Provide the [X, Y] coordinate of the cell's center where the given text is located.  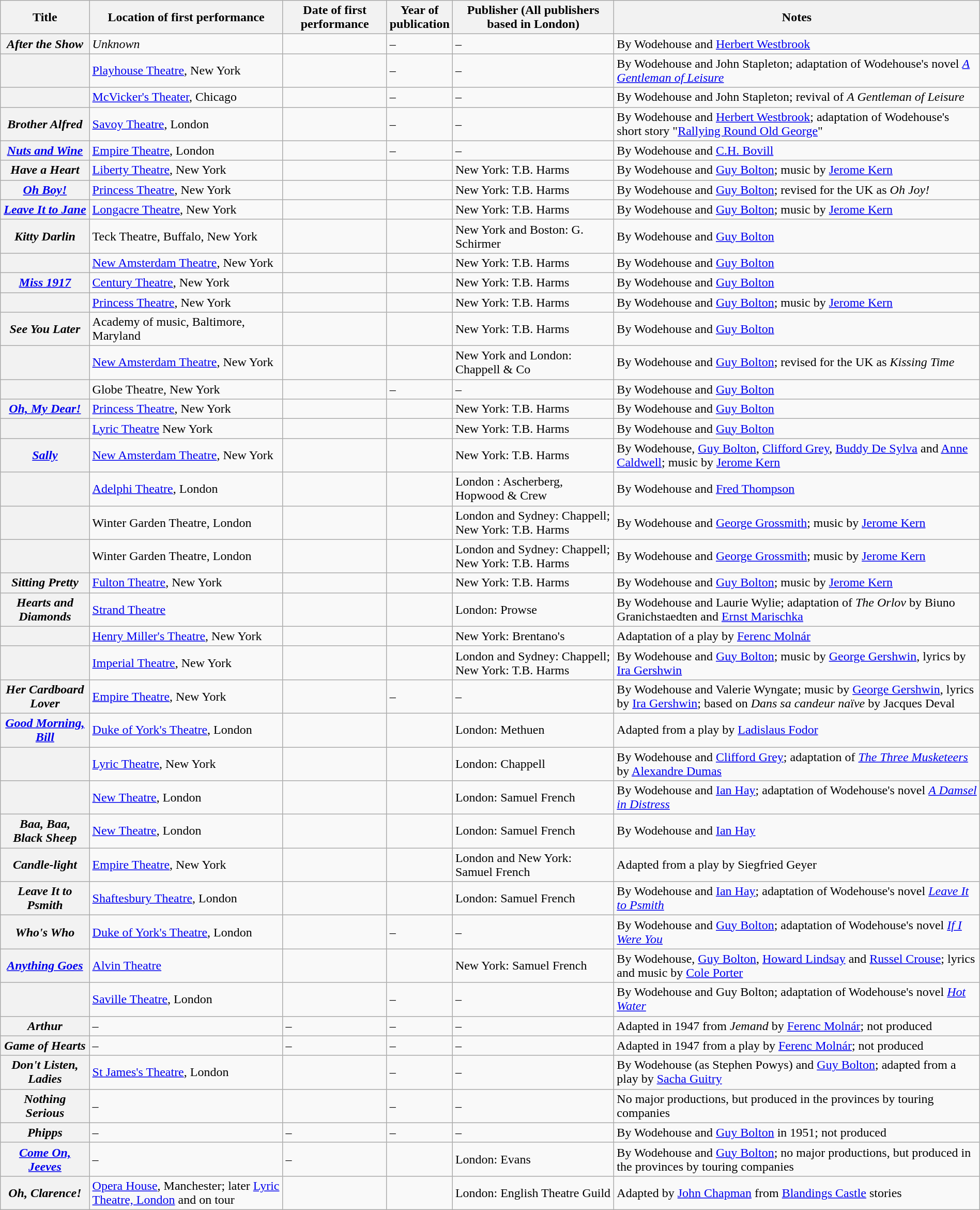
London : Ascherberg, Hopwood & Crew [533, 489]
Longacre Theatre, New York [186, 209]
By Wodehouse and Guy Bolton; adaptation of Wodehouse's novel If I Were You [797, 932]
Her Cardboard Lover [45, 696]
Lyric Theatre, New York [186, 763]
By Wodehouse and Ian Hay; adaptation of Wodehouse's novel Leave It to Psmith [797, 899]
By Wodehouse and Clifford Grey; adaptation of The Three Musketeers by Alexandre Dumas [797, 763]
New York: Brentano's [533, 636]
New York: Samuel French [533, 966]
Date of first performance [335, 18]
Publisher (All publishers based in London) [533, 18]
Teck Theatre, Buffalo, New York [186, 236]
By Wodehouse and Herbert Westbrook; adaptation of Wodehouse's short story "Rallying Round Old George" [797, 124]
By Wodehouse and Ian Hay; adaptation of Wodehouse's novel A Damsel in Distress [797, 797]
London: Evans [533, 1159]
Playhouse Theatre, New York [186, 70]
Leave It to Jane [45, 209]
By Wodehouse (as Stephen Powys) and Guy Bolton; adapted from a play by Sacha Guitry [797, 1072]
London: English Theatre Guild [533, 1192]
Candle-light [45, 865]
Adapted in 1947 from a play by Ferenc Molnár; not produced [797, 1046]
Have a Heart [45, 170]
Century Theatre, New York [186, 282]
By Wodehouse and Fred Thompson [797, 489]
Location of first performance [186, 18]
New York and Boston: G. Schirmer [533, 236]
No major productions, but produced in the provinces by touring companies [797, 1106]
London: Prowse [533, 609]
Opera House, Manchester; later Lyric Theatre, London and on tour [186, 1192]
By Wodehouse and Guy Bolton; revised for the UK as Kissing Time [797, 363]
By Wodehouse, Guy Bolton, Howard Lindsay and Russel Crouse; lyrics and music by Cole Porter [797, 966]
Hearts and Diamonds [45, 609]
See You Later [45, 329]
By Wodehouse and C.H. Bovill [797, 150]
Oh, My Dear! [45, 409]
Lyric Theatre New York [186, 429]
Empire Theatre, London [186, 150]
Phipps [45, 1132]
Adelphi Theatre, London [186, 489]
By Wodehouse and Guy Bolton; no major productions, but produced in the provinces by touring companies [797, 1159]
By Wodehouse and Ian Hay [797, 831]
Nuts and Wine [45, 150]
By Wodehouse and Herbert Westbrook [797, 44]
Nothing Serious [45, 1106]
Adapted in 1947 from Jemand by Ferenc Molnár; not produced [797, 1026]
Globe Theatre, New York [186, 389]
Strand Theatre [186, 609]
Henry Miller's Theatre, New York [186, 636]
After the Show [45, 44]
By Wodehouse and Laurie Wylie; adaptation of The Orlov by Biuno Granichstaedten and Ernst Marischka [797, 609]
New York and London: Chappell & Co [533, 363]
Adaptation of a play by Ferenc Molnár [797, 636]
Leave It to Psmith [45, 899]
Oh Boy! [45, 190]
Anything Goes [45, 966]
Adapted by John Chapman from Blandings Castle stories [797, 1192]
Year ofpublication [420, 18]
By Wodehouse, Guy Bolton, Clifford Grey, Buddy De Sylva and Anne Caldwell; music by Jerome Kern [797, 455]
London: Chappell [533, 763]
Academy of music, Baltimore, Maryland [186, 329]
Sitting Pretty [45, 583]
By Wodehouse and Valerie Wyngate; music by George Gershwin, lyrics by Ira Gershwin; based on Dans sa candeur naïve by Jacques Deval [797, 696]
Adapted from a play by Ladislaus Fodor [797, 730]
By Wodehouse and John Stapleton; revival of A Gentleman of Leisure [797, 97]
McVicker's Theater, Chicago [186, 97]
Notes [797, 18]
By Wodehouse and John Stapleton; adaptation of Wodehouse's novel A Gentleman of Leisure [797, 70]
By Wodehouse and Guy Bolton; adaptation of Wodehouse's novel Hot Water [797, 999]
London: Methuen [533, 730]
Arthur [45, 1026]
Don't Listen, Ladies [45, 1072]
London and New York: Samuel French [533, 865]
Liberty Theatre, New York [186, 170]
Baa, Baa, Black Sheep [45, 831]
Savoy Theatre, London [186, 124]
Saville Theatre, London [186, 999]
Unknown [186, 44]
Shaftesbury Theatre, London [186, 899]
Good Morning, Bill [45, 730]
Fulton Theatre, New York [186, 583]
Come On, Jeeves [45, 1159]
By Wodehouse and Guy Bolton in 1951; not produced [797, 1132]
Imperial Theatre, New York [186, 663]
By Wodehouse and Guy Bolton; revised for the UK as Oh Joy! [797, 190]
Sally [45, 455]
By Wodehouse and Guy Bolton; music by George Gershwin, lyrics by Ira Gershwin [797, 663]
Brother Alfred [45, 124]
Game of Hearts [45, 1046]
Miss 1917 [45, 282]
Kitty Darlin [45, 236]
Who's Who [45, 932]
Title [45, 18]
Oh, Clarence! [45, 1192]
Alvin Theatre [186, 966]
Adapted from a play by Siegfried Geyer [797, 865]
St James's Theatre, London [186, 1072]
